Identify which cell holds the provided text, then report its (X, Y) central coordinate. 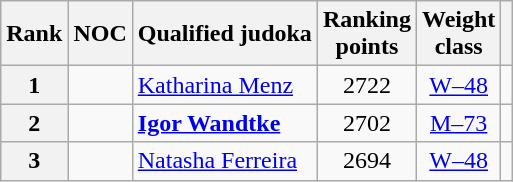
Katharina Menz (224, 85)
Weightclass (458, 34)
2702 (366, 123)
Natasha Ferreira (224, 161)
Rankingpoints (366, 34)
2 (34, 123)
2694 (366, 161)
Qualified judoka (224, 34)
M–73 (458, 123)
Rank (34, 34)
NOC (100, 34)
3 (34, 161)
Igor Wandtke (224, 123)
2722 (366, 85)
1 (34, 85)
